For the text-containing cell, return its midpoint in [x, y] coordinate format. 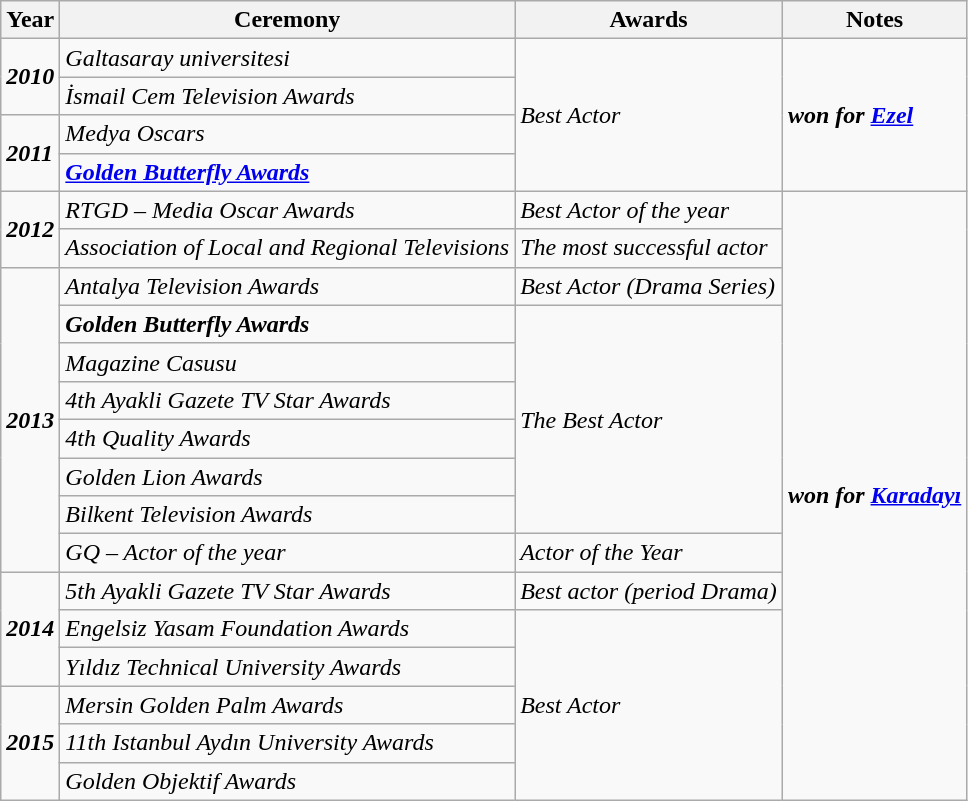
won for Karadayı [874, 496]
Best actor (period Drama) [649, 591]
Golden Objektif Awards [288, 781]
Yıldız Technical University Awards [288, 667]
Best Actor (Drama Series) [649, 286]
2013 [30, 419]
Golden Lion Awards [288, 477]
Bilkent Television Awards [288, 515]
The Best Actor [649, 419]
won for Ezel [874, 115]
2012 [30, 229]
Ceremony [288, 20]
Best Actor of the year [649, 210]
Association of Local and Regional Televisions [288, 248]
2015 [30, 743]
4th Quality Awards [288, 438]
Galtasaray universitesi [288, 58]
Magazine Casusu [288, 362]
Awards [649, 20]
Mersin Golden Palm Awards [288, 705]
4th Ayakli Gazete TV Star Awards [288, 400]
GQ – Actor of the year [288, 553]
11th Istanbul Aydın University Awards [288, 743]
Notes [874, 20]
Engelsiz Yasam Foundation Awards [288, 629]
5th Ayakli Gazete TV Star Awards [288, 591]
2010 [30, 77]
Antalya Television Awards [288, 286]
Year [30, 20]
Medya Oscars [288, 134]
2014 [30, 629]
İsmail Cem Television Awards [288, 96]
2011 [30, 153]
RTGD – Media Oscar Awards [288, 210]
Actor of the Year [649, 553]
The most successful actor [649, 248]
